Capture the cell that displays the provided text and extract its [x, y] central coordinate. 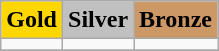
Bronze [176, 20]
Gold [32, 20]
Silver [98, 20]
